Output the (x, y) coordinate of the center of the cell containing the given text.  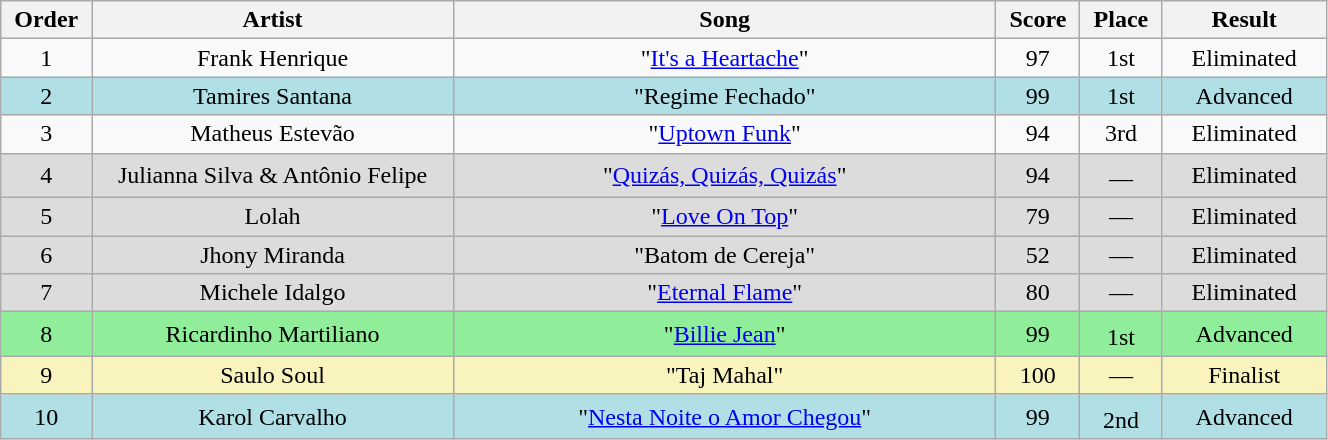
"Regime Fechado" (724, 96)
9 (46, 375)
Karol Carvalho (273, 416)
3rd (1121, 134)
8 (46, 334)
Lolah (273, 217)
6 (46, 255)
Artist (273, 20)
"Uptown Funk" (724, 134)
Saulo Soul (273, 375)
4 (46, 176)
"Nesta Noite o Amor Chegou" (724, 416)
"Quizás, Quizás, Quizás" (724, 176)
100 (1038, 375)
Finalist (1244, 375)
"Taj Mahal" (724, 375)
Order (46, 20)
Result (1244, 20)
97 (1038, 58)
52 (1038, 255)
Place (1121, 20)
"Batom de Cereja" (724, 255)
80 (1038, 293)
Tamires Santana (273, 96)
7 (46, 293)
3 (46, 134)
"Eternal Flame" (724, 293)
Michele Idalgo (273, 293)
10 (46, 416)
"Love On Top" (724, 217)
2nd (1121, 416)
Jhony Miranda (273, 255)
Score (1038, 20)
Ricardinho Martiliano (273, 334)
Song (724, 20)
79 (1038, 217)
"It's a Heartache" (724, 58)
Julianna Silva & Antônio Felipe (273, 176)
Matheus Estevão (273, 134)
2 (46, 96)
"Billie Jean" (724, 334)
1 (46, 58)
5 (46, 217)
Frank Henrique (273, 58)
